Scan for the cell matching the given text and deliver its [X, Y] coordinate at center. 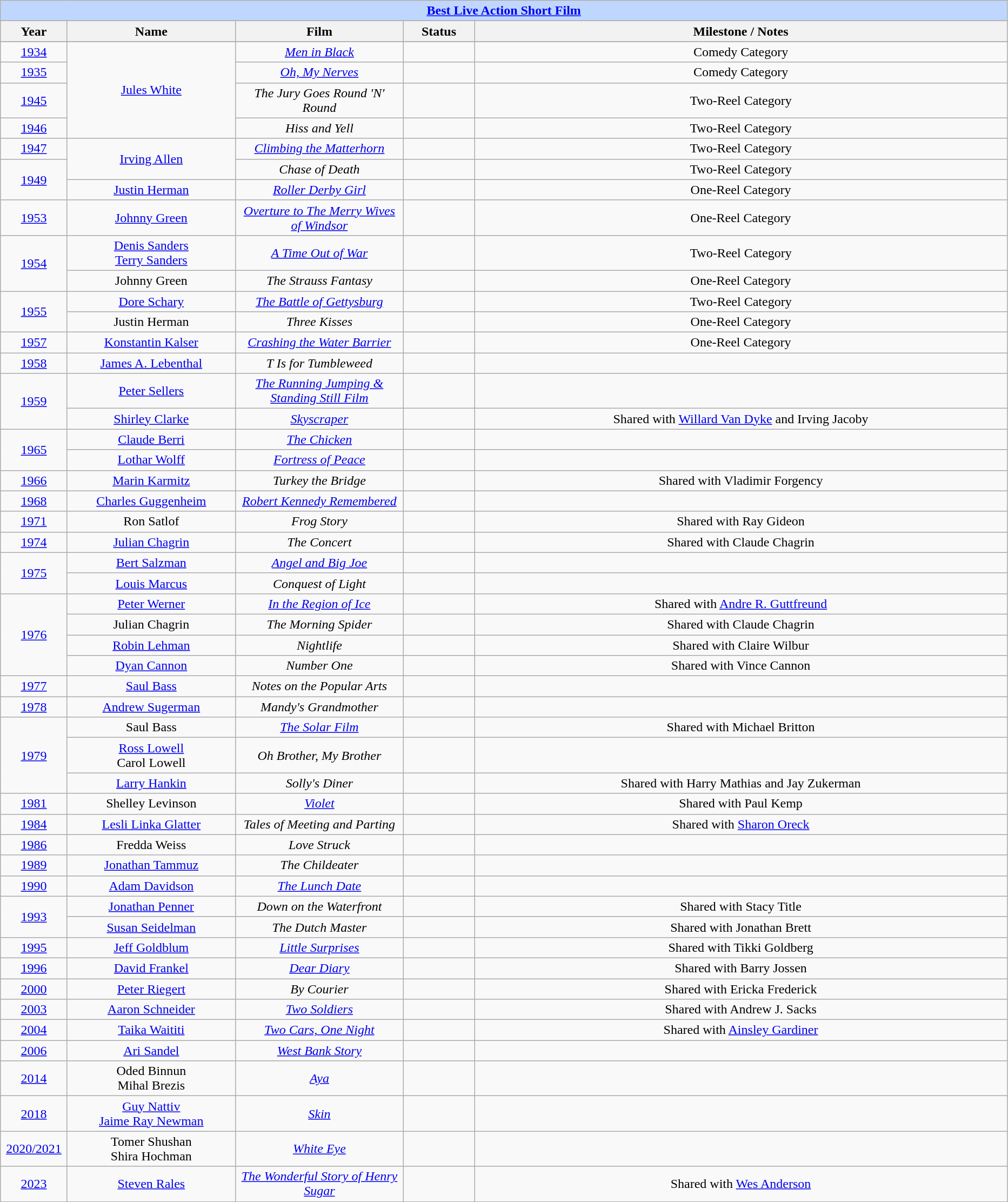
Crashing the Water Barrier [319, 343]
Shared with Vladimir Forgency [741, 480]
Aaron Schneider [151, 1010]
The Battle of Gettysburg [319, 301]
Status [439, 31]
Year [34, 31]
1981 [34, 804]
Guy Nattiv Jaime Ray Newman [151, 1113]
Shared with Harry Mathias and Jay Zukerman [741, 783]
Violet [319, 804]
Shared with Tikki Goldberg [741, 947]
Shared with Sharon Oreck [741, 824]
Marin Karmitz [151, 480]
Chase of Death [319, 169]
West Bank Story [319, 1051]
Dore Schary [151, 301]
1968 [34, 501]
Dear Diary [319, 968]
Peter Sellers [151, 391]
The Strauss Fantasy [319, 281]
Skyscraper [319, 419]
Tomer ShushanShira Hochman [151, 1149]
T Is for Tumbleweed [319, 363]
Lothar Wolff [151, 460]
Robin Lehman [151, 645]
The Lunch Date [319, 886]
1955 [34, 311]
1949 [34, 179]
1993 [34, 917]
Shared with Ericka Frederick [741, 989]
Oh Brother, My Brother [319, 756]
The Chicken [319, 439]
Fredda Weiss [151, 845]
Susan Seidelman [151, 927]
1965 [34, 450]
The Solar Film [319, 727]
1966 [34, 480]
Charles Guggenheim [151, 501]
The Childeater [319, 865]
Climbing the Matterhorn [319, 149]
Ari Sandel [151, 1051]
Peter Werner [151, 604]
Shared with Claire Wilbur [741, 645]
Shared with Barry Jossen [741, 968]
Shared with Jonathan Brett [741, 927]
In the Region of Ice [319, 604]
Mandy's Grandmother [319, 707]
1947 [34, 149]
Film [319, 31]
Shared with Willard Van Dyke and Irving Jacoby [741, 419]
Aya [319, 1079]
David Frankel [151, 968]
The Jury Goes Round 'N' Round [319, 101]
Best Live Action Short Film [504, 11]
Dyan Cannon [151, 666]
1977 [34, 686]
Andrew Sugerman [151, 707]
The Concert [319, 542]
1959 [34, 401]
Love Struck [319, 845]
Milestone / Notes [741, 31]
Shared with Andre R. Guttfreund [741, 604]
2023 [34, 1184]
1971 [34, 522]
Irving Allen [151, 159]
1989 [34, 865]
Fortress of Peace [319, 460]
Bert Salzman [151, 563]
Lesli Linka Glatter [151, 824]
Larry Hankin [151, 783]
Hiss and Yell [319, 128]
A Time Out of War [319, 253]
Name [151, 31]
Shared with Stacy Title [741, 906]
1974 [34, 542]
1996 [34, 968]
Peter Riegert [151, 989]
Nightlife [319, 645]
1978 [34, 707]
Two Cars, One Night [319, 1030]
Jonathan Penner [151, 906]
Solly's Diner [319, 783]
Taika Waititi [151, 1030]
2003 [34, 1010]
White Eye [319, 1149]
Shared with Ray Gideon [741, 522]
2004 [34, 1030]
The Wonderful Story of Henry Sugar [319, 1184]
Overture to The Merry Wives of Windsor [319, 217]
1934 [34, 52]
Claude Berri [151, 439]
Steven Rales [151, 1184]
2020/2021 [34, 1149]
By Courier [319, 989]
1945 [34, 101]
Notes on the Popular Arts [319, 686]
Louis Marcus [151, 583]
The Morning Spider [319, 624]
Two Soldiers [319, 1010]
Robert Kennedy Remembered [319, 501]
1953 [34, 217]
1979 [34, 756]
Oded BinnunMihal Brezis [151, 1079]
2000 [34, 989]
1995 [34, 947]
1986 [34, 845]
1976 [34, 635]
1958 [34, 363]
Jeff Goldblum [151, 947]
Shelley Levinson [151, 804]
Angel and Big Joe [319, 563]
Shirley Clarke [151, 419]
Turkey the Bridge [319, 480]
Ross LowellCarol Lowell [151, 756]
Men in Black [319, 52]
Denis SandersTerry Sanders [151, 253]
Oh, My Nerves [319, 72]
Little Surprises [319, 947]
Skin [319, 1113]
Three Kisses [319, 322]
2018 [34, 1113]
Tales of Meeting and Parting [319, 824]
1946 [34, 128]
1954 [34, 263]
James A. Lebenthal [151, 363]
Jonathan Tammuz [151, 865]
Conquest of Light [319, 583]
Roller Derby Girl [319, 190]
Ron Satlof [151, 522]
Jules White [151, 90]
2014 [34, 1079]
Number One [319, 666]
Shared with Ainsley Gardiner [741, 1030]
1935 [34, 72]
2006 [34, 1051]
Shared with Wes Anderson [741, 1184]
1975 [34, 573]
Shared with Paul Kemp [741, 804]
The Dutch Master [319, 927]
Shared with Andrew J. Sacks [741, 1010]
Adam Davidson [151, 886]
Frog Story [319, 522]
The Running Jumping & Standing Still Film [319, 391]
Shared with Vince Cannon [741, 666]
1957 [34, 343]
1984 [34, 824]
Down on the Waterfront [319, 906]
1990 [34, 886]
Shared with Michael Britton [741, 727]
Konstantin Kalser [151, 343]
